From the cell containing the given text, extract its center point as [x, y] coordinate. 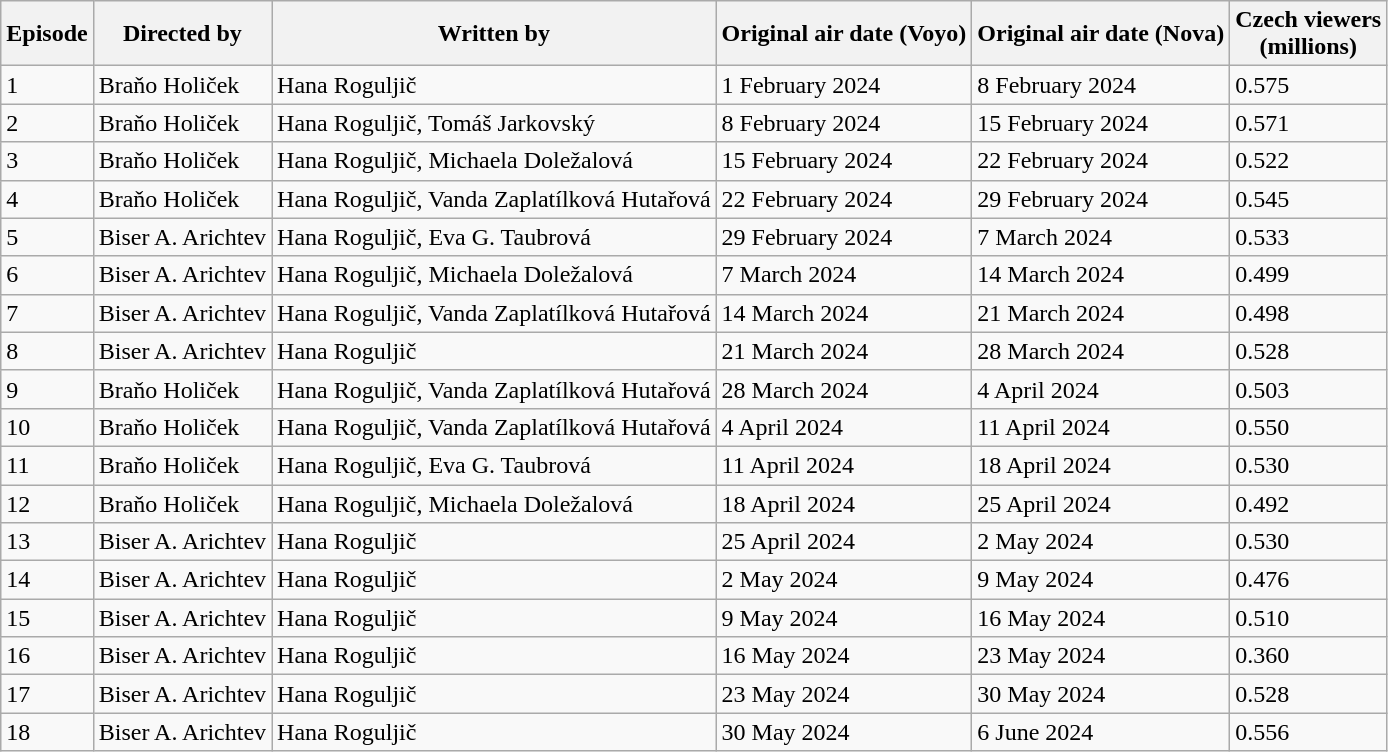
11 [47, 465]
9 [47, 389]
0.533 [1308, 237]
Original air date (Nova) [1101, 34]
10 [47, 427]
5 [47, 237]
7 [47, 313]
2 [47, 123]
14 [47, 580]
Episode [47, 34]
6 June 2024 [1101, 732]
0.498 [1308, 313]
0.476 [1308, 580]
18 [47, 732]
0.522 [1308, 161]
0.492 [1308, 503]
16 [47, 656]
0.499 [1308, 275]
0.571 [1308, 123]
8 [47, 351]
0.510 [1308, 618]
Directed by [182, 34]
1 February 2024 [844, 85]
4 [47, 199]
Czech viewers(millions) [1308, 34]
15 [47, 618]
Original air date (Voyo) [844, 34]
0.550 [1308, 427]
1 [47, 85]
0.360 [1308, 656]
0.556 [1308, 732]
0.545 [1308, 199]
12 [47, 503]
17 [47, 694]
Written by [494, 34]
13 [47, 542]
6 [47, 275]
3 [47, 161]
0.575 [1308, 85]
0.503 [1308, 389]
Hana Roguljič, Tomáš Jarkovský [494, 123]
